Search for the cell housing the specified text and yield its (X, Y) center coordinate. 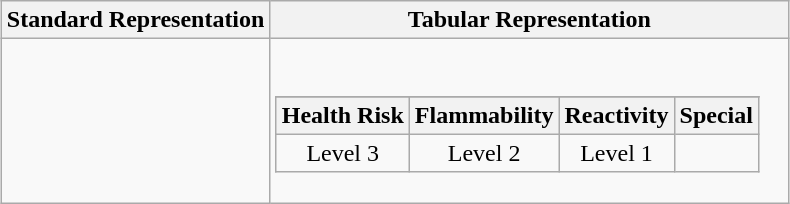
Level 3 (342, 153)
Tabular Representation (530, 20)
Health Risk Flammability Reactivity Special Level 3 Level 2 Level 1 (530, 121)
Standard Representation (136, 20)
Reactivity (616, 115)
Level 2 (484, 153)
Flammability (484, 115)
Special (716, 115)
Health Risk (342, 115)
Level 1 (616, 153)
